Return the [X, Y] coordinate for the center point of the cell that contains the specified text.  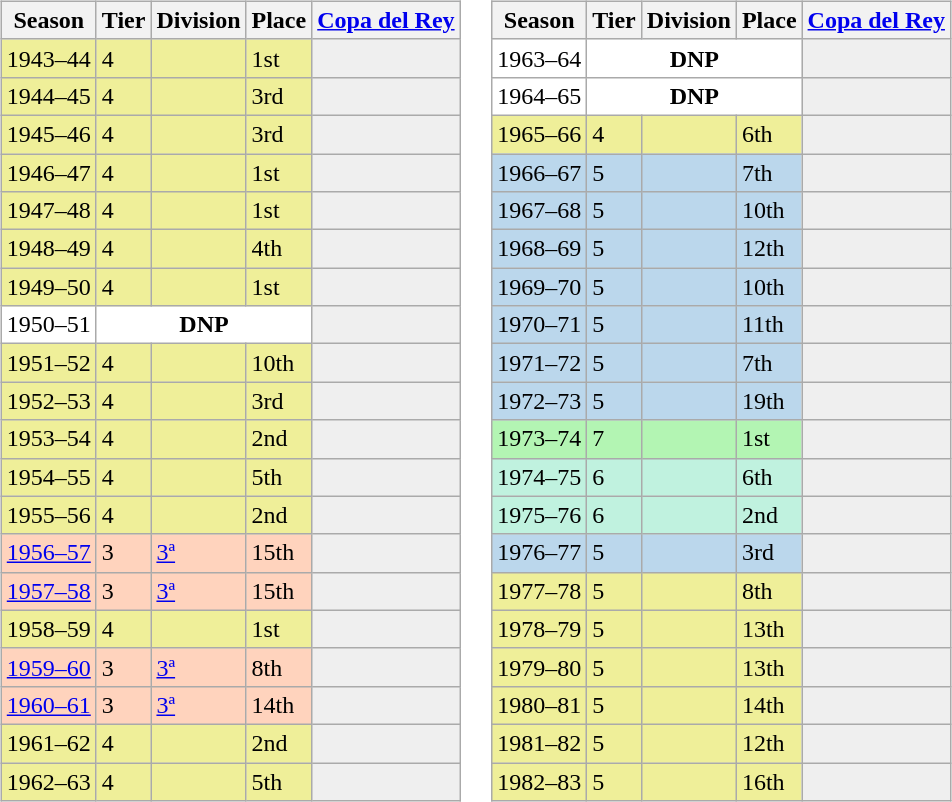
1958–59 [48, 629]
1967–68 [540, 211]
1964–65 [540, 96]
1949–50 [48, 287]
1969–70 [540, 287]
1953–54 [48, 439]
1977–78 [540, 591]
1978–79 [540, 629]
1951–52 [48, 363]
1950–51 [48, 325]
1976–77 [540, 553]
1960–61 [48, 705]
1948–49 [48, 249]
1947–48 [48, 211]
7 [614, 439]
1979–80 [540, 667]
1952–53 [48, 401]
4th [279, 249]
1970–71 [540, 325]
1957–58 [48, 591]
1946–47 [48, 173]
1981–82 [540, 743]
1954–55 [48, 477]
1961–62 [48, 743]
11th [769, 325]
1945–46 [48, 134]
1963–64 [540, 58]
1962–63 [48, 781]
1974–75 [540, 477]
1975–76 [540, 515]
1955–56 [48, 515]
1966–67 [540, 173]
1965–66 [540, 134]
16th [769, 781]
1972–73 [540, 401]
1971–72 [540, 363]
1943–44 [48, 58]
1982–83 [540, 781]
1968–69 [540, 249]
1980–81 [540, 705]
1973–74 [540, 439]
1956–57 [48, 553]
1944–45 [48, 96]
1959–60 [48, 667]
19th [769, 401]
